Return [X, Y] of the center of cell containing provided text 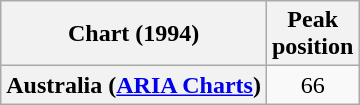
Australia (ARIA Charts) [134, 85]
Chart (1994) [134, 34]
Peakposition [312, 34]
66 [312, 85]
